Return the [x, y] coordinate for the center point of the cell that contains the specified text.  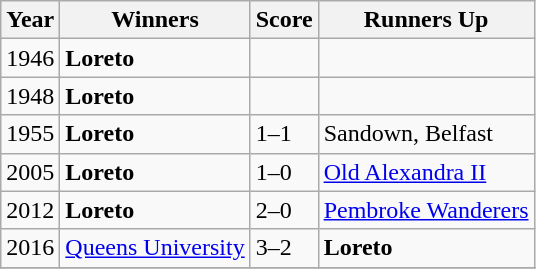
Runners Up [426, 20]
2005 [30, 172]
Year [30, 20]
2016 [30, 248]
1946 [30, 58]
1–1 [284, 134]
1–0 [284, 172]
Old Alexandra II [426, 172]
Queens University [155, 248]
Winners [155, 20]
3–2 [284, 248]
Sandown, Belfast [426, 134]
2012 [30, 210]
1948 [30, 96]
1955 [30, 134]
Pembroke Wanderers [426, 210]
2–0 [284, 210]
Score [284, 20]
